Identify which cell holds the provided text, then report its [x, y] central coordinate. 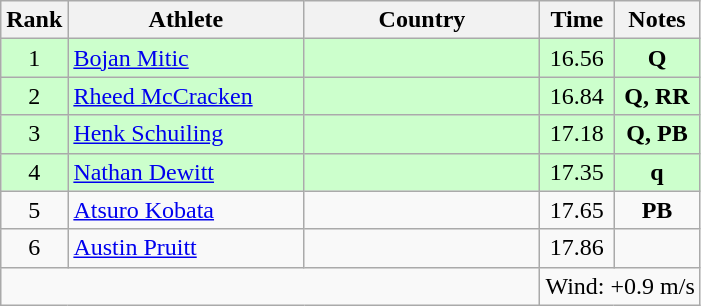
5 [34, 210]
Athlete [186, 20]
17.86 [577, 248]
Nathan Dewitt [186, 172]
17.35 [577, 172]
Atsuro Kobata [186, 210]
17.18 [577, 134]
PB [658, 210]
17.65 [577, 210]
Henk Schuiling [186, 134]
3 [34, 134]
Time [577, 20]
Q, RR [658, 96]
Q [658, 58]
16.56 [577, 58]
Q, PB [658, 134]
Austin Pruitt [186, 248]
4 [34, 172]
Country [422, 20]
Bojan Mitic [186, 58]
Rheed McCracken [186, 96]
16.84 [577, 96]
6 [34, 248]
q [658, 172]
Rank [34, 20]
Notes [658, 20]
Wind: +0.9 m/s [620, 286]
2 [34, 96]
1 [34, 58]
